Detect which cell encompasses the target text, then output its (x, y) center coordinate. 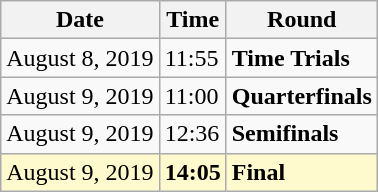
Quarterfinals (302, 96)
Semifinals (302, 134)
12:36 (192, 134)
Time (192, 20)
Round (302, 20)
Date (80, 20)
11:00 (192, 96)
August 8, 2019 (80, 58)
11:55 (192, 58)
Final (302, 172)
14:05 (192, 172)
Time Trials (302, 58)
